Return the [x, y] coordinate for the center point of the cell that contains the specified text.  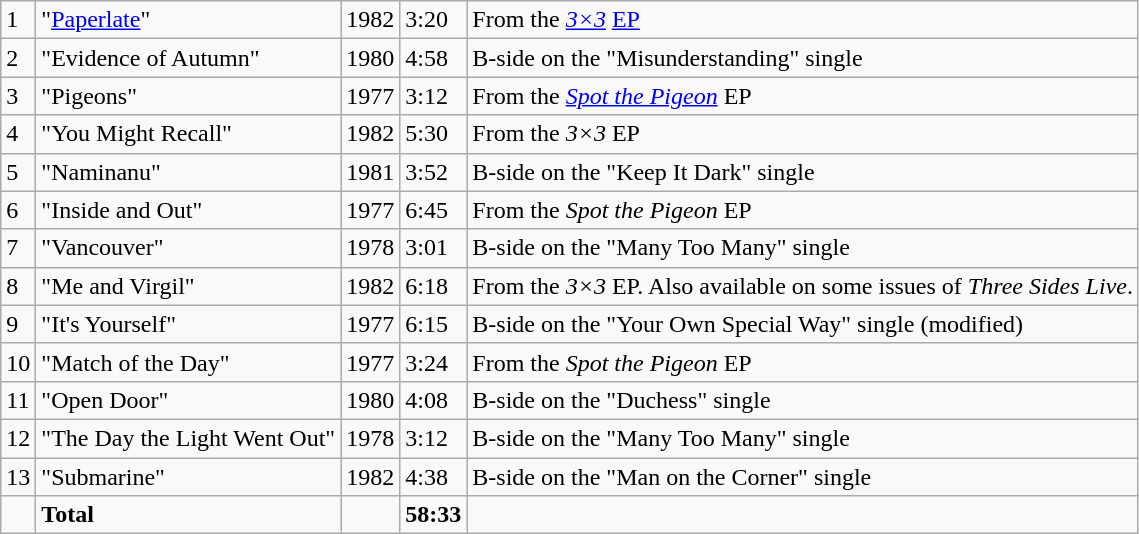
"It's Yourself" [188, 324]
12 [18, 438]
3:24 [434, 362]
2 [18, 58]
3 [18, 96]
8 [18, 286]
3:52 [434, 172]
4:38 [434, 477]
4:08 [434, 400]
"Me and Virgil" [188, 286]
6:45 [434, 210]
"Naminanu" [188, 172]
"Evidence of Autumn" [188, 58]
9 [18, 324]
6:18 [434, 286]
3:01 [434, 248]
B-side on the "Misunderstanding" single [803, 58]
11 [18, 400]
3:20 [434, 20]
5:30 [434, 134]
From the 3×3 EP. Also available on some issues of Three Sides Live. [803, 286]
58:33 [434, 515]
6:15 [434, 324]
B-side on the "Duchess" single [803, 400]
5 [18, 172]
B-side on the "Man on the Corner" single [803, 477]
"You Might Recall" [188, 134]
6 [18, 210]
"Pigeons" [188, 96]
"Match of the Day" [188, 362]
13 [18, 477]
"The Day the Light Went Out" [188, 438]
"Open Door" [188, 400]
1 [18, 20]
4:58 [434, 58]
"Inside and Out" [188, 210]
"Submarine" [188, 477]
"Vancouver" [188, 248]
4 [18, 134]
B-side on the "Keep It Dark" single [803, 172]
1981 [370, 172]
10 [18, 362]
B-side on the "Your Own Special Way" single (modified) [803, 324]
7 [18, 248]
Total [188, 515]
"Paperlate" [188, 20]
